Locate the cell with the specified text and output its (x, y) center coordinate. 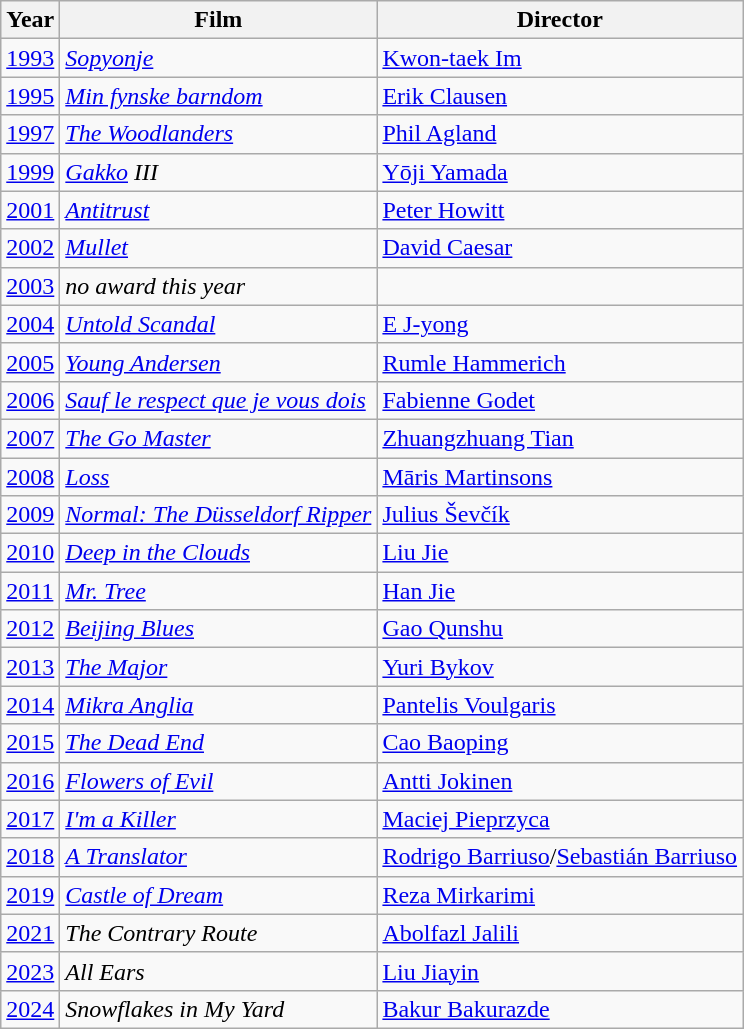
2016 (30, 781)
All Ears (218, 971)
Flowers of Evil (218, 781)
Film (218, 20)
2009 (30, 515)
2010 (30, 553)
Yōji Yamada (560, 172)
Antitrust (218, 210)
Abolfazl Jalili (560, 933)
Fabienne Godet (560, 400)
2023 (30, 971)
Bakur Bakurazde (560, 1009)
Rodrigo Barriuso/Sebastián Barriuso (560, 857)
1995 (30, 96)
2005 (30, 362)
2001 (30, 210)
Cao Baoping (560, 743)
2019 (30, 895)
Pantelis Voulgaris (560, 705)
1997 (30, 134)
Liu Jiayin (560, 971)
Young Andersen (218, 362)
2002 (30, 248)
1993 (30, 58)
1999 (30, 172)
2008 (30, 477)
Māris Martinsons (560, 477)
Sopyonje (218, 58)
2003 (30, 286)
2012 (30, 629)
2018 (30, 857)
Mikra Anglia (218, 705)
Loss (218, 477)
Mr. Tree (218, 591)
Phil Agland (560, 134)
Erik Clausen (560, 96)
Beijing Blues (218, 629)
Director (560, 20)
Deep in the Clouds (218, 553)
David Caesar (560, 248)
Antti Jokinen (560, 781)
Han Jie (560, 591)
Peter Howitt (560, 210)
Year (30, 20)
no award this year (218, 286)
2011 (30, 591)
Rumle Hammerich (560, 362)
E J-yong (560, 324)
2013 (30, 667)
I'm a Killer (218, 819)
2014 (30, 705)
A Translator (218, 857)
Gao Qunshu (560, 629)
Gakko III (218, 172)
Reza Mirkarimi (560, 895)
The Dead End (218, 743)
The Contrary Route (218, 933)
The Go Master (218, 438)
Liu Jie (560, 553)
Julius Ševčík (560, 515)
The Major (218, 667)
Yuri Bykov (560, 667)
Snowflakes in My Yard (218, 1009)
2024 (30, 1009)
Kwon-taek Im (560, 58)
2007 (30, 438)
2015 (30, 743)
Untold Scandal (218, 324)
The Woodlanders (218, 134)
2004 (30, 324)
2017 (30, 819)
Normal: The Düsseldorf Ripper (218, 515)
Zhuangzhuang Tian (560, 438)
Maciej Pieprzyca (560, 819)
2006 (30, 400)
Min fynske barndom (218, 96)
Mullet (218, 248)
Sauf le respect que je vous dois (218, 400)
Castle of Dream (218, 895)
2021 (30, 933)
